From the cell containing the given text, extract its center point as [X, Y] coordinate. 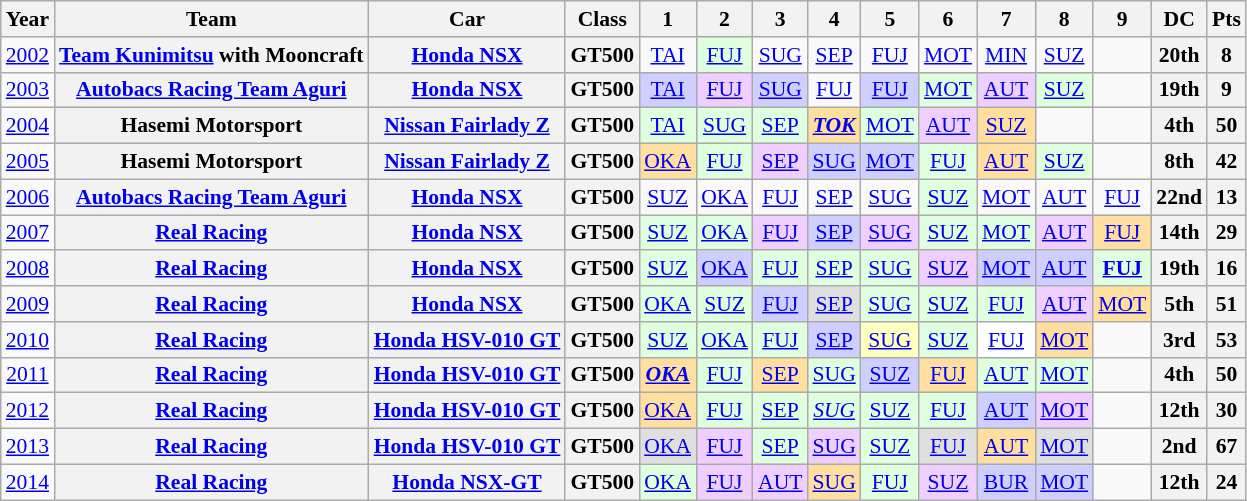
1 [668, 19]
Team [212, 19]
6 [948, 19]
7 [1006, 19]
20th [1179, 55]
2014 [28, 482]
53 [1226, 340]
TOK [834, 126]
2010 [28, 340]
DC [1179, 19]
51 [1226, 304]
2009 [28, 304]
2013 [28, 447]
14th [1179, 233]
3rd [1179, 340]
2005 [28, 162]
2004 [28, 126]
2008 [28, 269]
5 [890, 19]
2003 [28, 90]
Car [468, 19]
Honda NSX-GT [468, 482]
16 [1226, 269]
30 [1226, 411]
2012 [28, 411]
4 [834, 19]
24 [1226, 482]
8th [1179, 162]
42 [1226, 162]
BUR [1006, 482]
5th [1179, 304]
22nd [1179, 197]
2007 [28, 233]
Year [28, 19]
29 [1226, 233]
3 [780, 19]
Pts [1226, 19]
Team Kunimitsu with Mooncraft [212, 55]
Class [602, 19]
2 [724, 19]
67 [1226, 447]
2002 [28, 55]
13 [1226, 197]
2006 [28, 197]
2nd [1179, 447]
2011 [28, 375]
MIN [1006, 55]
